Detect which cell encompasses the target text, then output its (x, y) center coordinate. 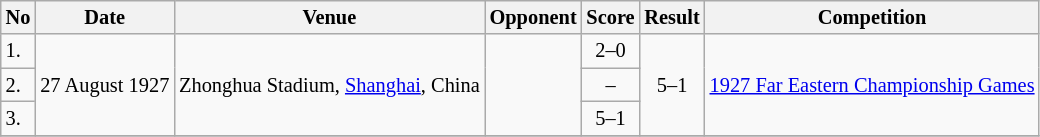
Competition (872, 17)
Venue (329, 17)
3. (18, 118)
Score (611, 17)
Date (104, 17)
Result (672, 17)
No (18, 17)
1927 Far Eastern Championship Games (872, 84)
2. (18, 85)
2–0 (611, 51)
Zhonghua Stadium, Shanghai, China (329, 84)
Opponent (534, 17)
– (611, 85)
1. (18, 51)
27 August 1927 (104, 84)
